Identify which cell holds the provided text, then report its (x, y) central coordinate. 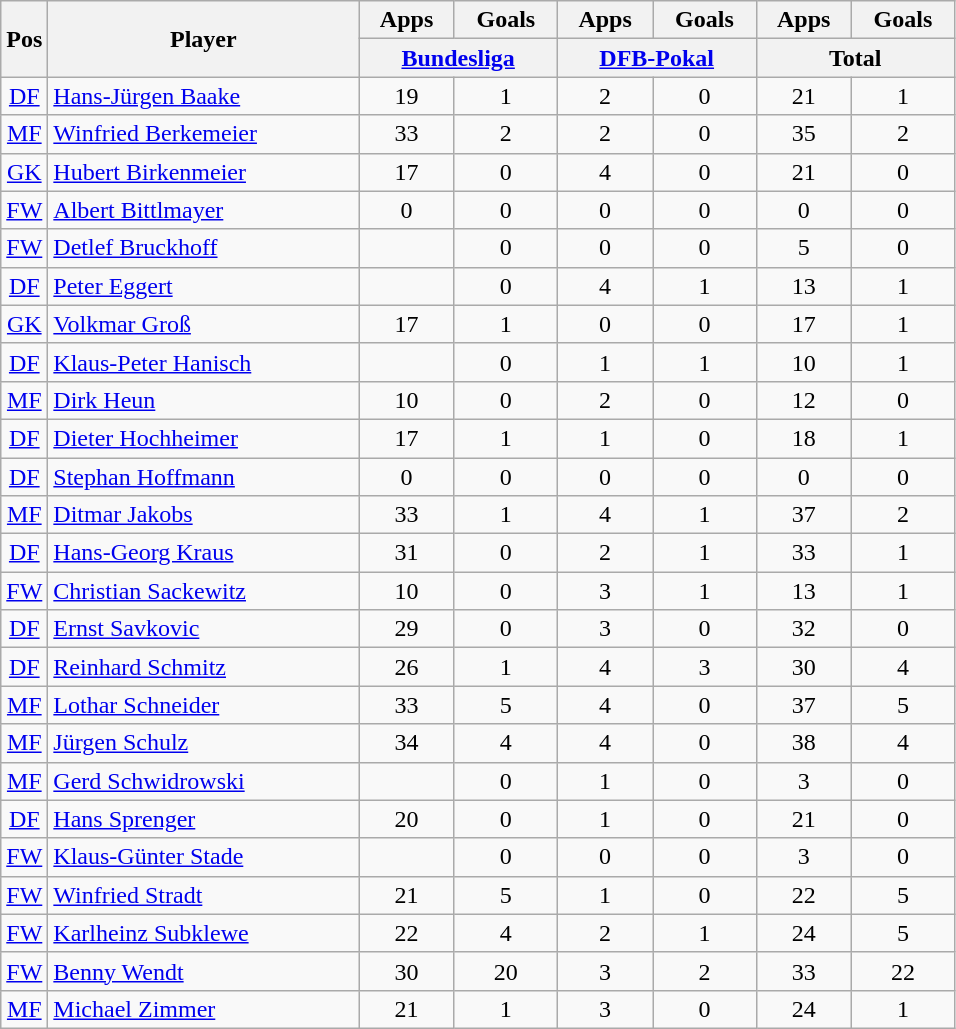
26 (406, 667)
Volkmar Groß (204, 324)
Detlef Bruckhoff (204, 248)
12 (804, 400)
Hans-Jürgen Baake (204, 96)
Karlheinz Subklewe (204, 933)
38 (804, 743)
Peter Eggert (204, 286)
18 (804, 438)
DFB-Pokal (656, 58)
31 (406, 553)
Hans Sprenger (204, 819)
Winfried Berkemeier (204, 134)
Klaus-Peter Hanisch (204, 362)
Michael Zimmer (204, 1009)
Hans-Georg Kraus (204, 553)
Klaus-Günter Stade (204, 857)
34 (406, 743)
Jürgen Schulz (204, 743)
Ernst Savkovic (204, 629)
Ditmar Jakobs (204, 515)
29 (406, 629)
19 (406, 96)
Pos (24, 39)
Bundesliga (458, 58)
35 (804, 134)
Christian Sackewitz (204, 591)
Gerd Schwidrowski (204, 781)
Winfried Stradt (204, 895)
Hubert Birkenmeier (204, 172)
Benny Wendt (204, 971)
Reinhard Schmitz (204, 667)
Lothar Schneider (204, 705)
32 (804, 629)
Albert Bittlmayer (204, 210)
Total (856, 58)
Dieter Hochheimer (204, 438)
Player (204, 39)
Stephan Hoffmann (204, 477)
Dirk Heun (204, 400)
